Extract the [X, Y] coordinate from the center of the cell holding the provided text.  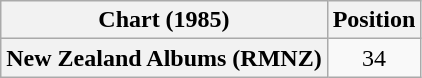
New Zealand Albums (RMNZ) [164, 58]
Position [374, 20]
34 [374, 58]
Chart (1985) [164, 20]
